Identify which cell holds the provided text, then report its (X, Y) central coordinate. 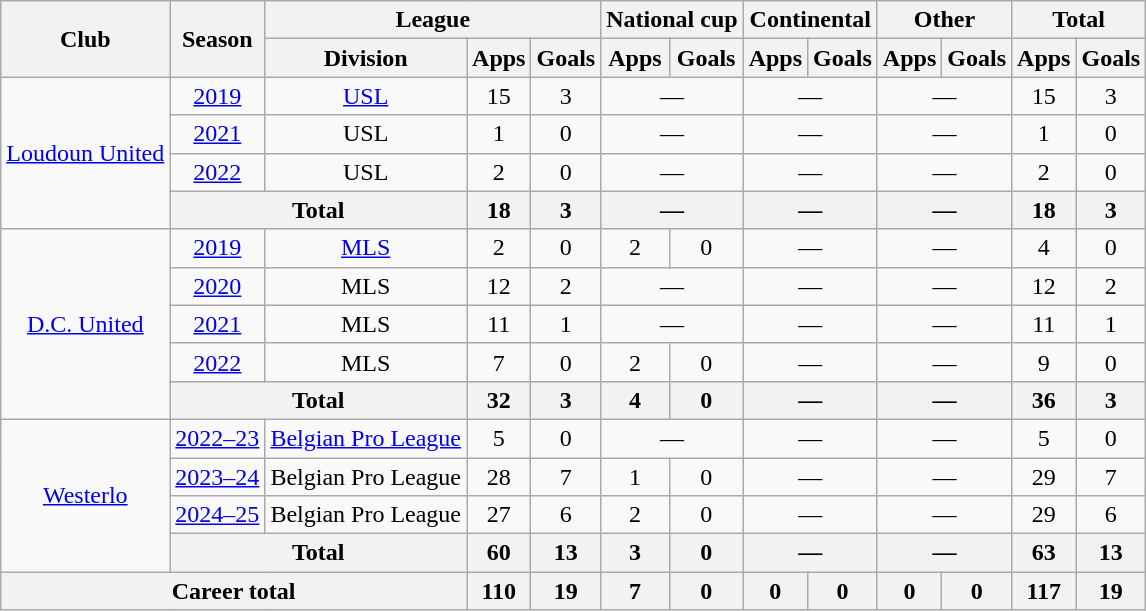
Division (366, 58)
60 (499, 553)
Continental (810, 20)
National cup (672, 20)
Westerlo (86, 495)
Loudoun United (86, 153)
117 (1044, 591)
Other (944, 20)
Career total (234, 591)
32 (499, 400)
League (433, 20)
2022–23 (218, 438)
Season (218, 39)
27 (499, 515)
28 (499, 477)
9 (1044, 362)
2024–25 (218, 515)
63 (1044, 553)
Club (86, 39)
2023–24 (218, 477)
D.C. United (86, 324)
36 (1044, 400)
2020 (218, 286)
110 (499, 591)
